Detect which cell encompasses the target text, then output its [X, Y] center coordinate. 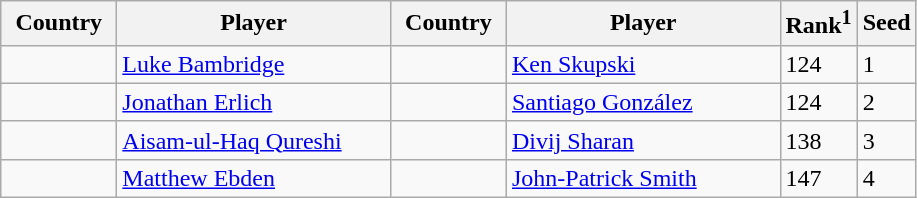
1 [886, 64]
Luke Bambridge [254, 64]
138 [818, 140]
Rank1 [818, 24]
2 [886, 102]
Jonathan Erlich [254, 102]
Seed [886, 24]
Matthew Ebden [254, 178]
Ken Skupski [643, 64]
3 [886, 140]
Divij Sharan [643, 140]
147 [818, 178]
Aisam-ul-Haq Qureshi [254, 140]
John-Patrick Smith [643, 178]
4 [886, 178]
Santiago González [643, 102]
